Provide the (X, Y) coordinate of the cell's center where the given text is located.  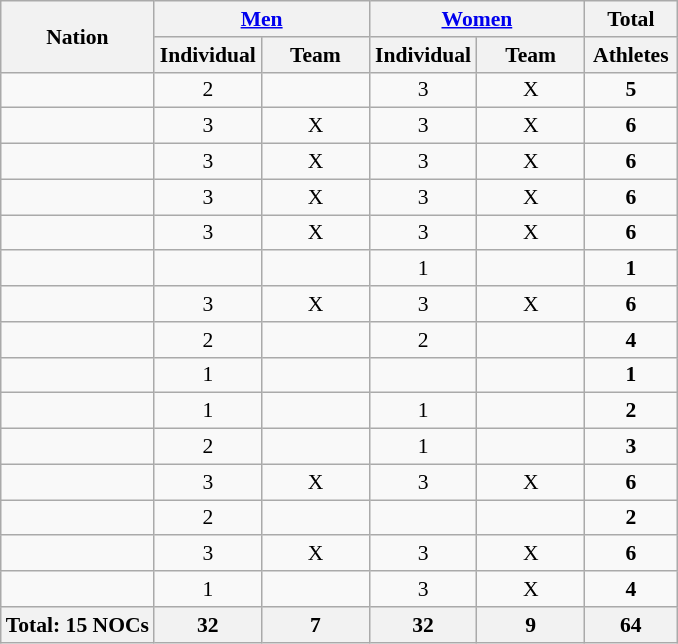
Athletes (632, 55)
64 (632, 625)
Total (632, 19)
Total: 15 NOCs (78, 625)
Men (262, 19)
Women (476, 19)
9 (531, 625)
7 (316, 625)
Nation (78, 36)
5 (632, 90)
